Identify which cell holds the provided text, then report its [X, Y] central coordinate. 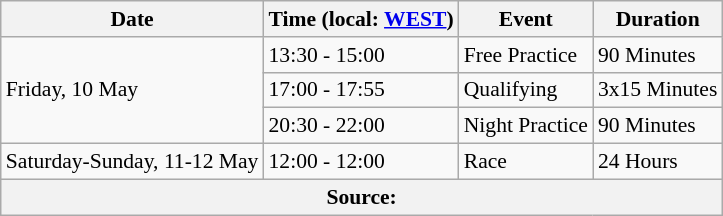
13:30 - 15:00 [360, 55]
Free Practice [526, 55]
Race [526, 162]
Source: [362, 197]
Date [132, 19]
Duration [658, 19]
Qualifying [526, 90]
3x15 Minutes [658, 90]
Night Practice [526, 126]
Time (local: WEST) [360, 19]
12:00 - 12:00 [360, 162]
Saturday-Sunday, 11-12 May [132, 162]
20:30 - 22:00 [360, 126]
Event [526, 19]
Friday, 10 May [132, 90]
24 Hours [658, 162]
17:00 - 17:55 [360, 90]
